Identify which cell holds the provided text, then report its (X, Y) central coordinate. 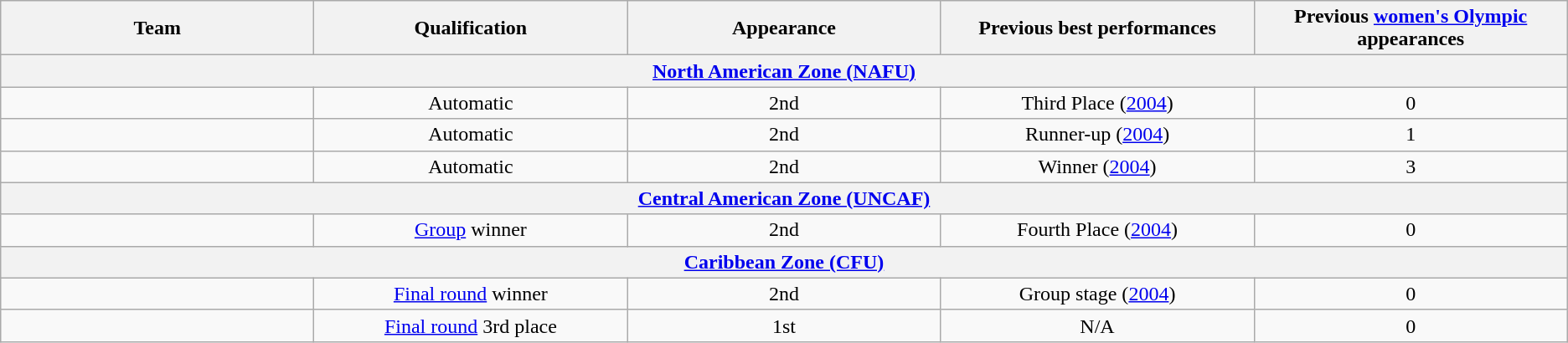
Fourth Place (2004) (1097, 230)
N/A (1097, 325)
Winner (2004) (1097, 166)
Third Place (2004) (1097, 103)
Central American Zone (UNCAF) (784, 198)
Final round winner (471, 294)
North American Zone (NAFU) (784, 71)
Final round 3rd place (471, 325)
Previous women's Olympic appearances (1411, 28)
Caribbean Zone (CFU) (784, 262)
Qualification (471, 28)
Group winner (471, 230)
Previous best performances (1097, 28)
Runner-up (2004) (1097, 135)
Team (157, 28)
1st (784, 325)
3 (1411, 166)
1 (1411, 135)
Appearance (784, 28)
Group stage (2004) (1097, 294)
